Locate the cell with the specified text and output its [X, Y] center coordinate. 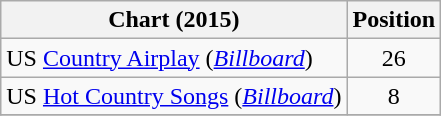
US Hot Country Songs (Billboard) [174, 96]
Chart (2015) [174, 20]
8 [394, 96]
26 [394, 58]
US Country Airplay (Billboard) [174, 58]
Position [394, 20]
